Find where the given text appears and provide that cell's center as (x, y) coordinate. 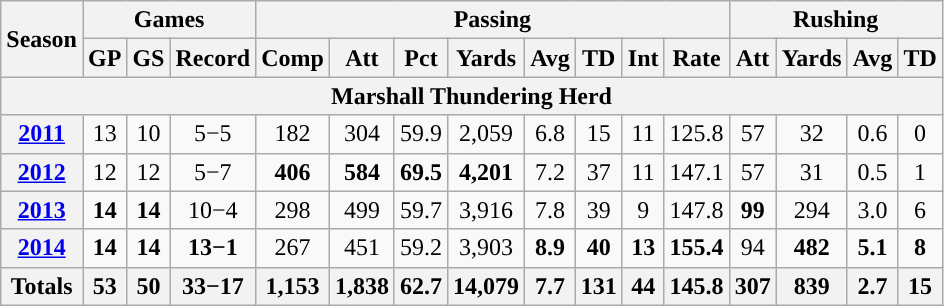
Season (42, 39)
5.1 (872, 248)
298 (293, 210)
8.9 (550, 248)
7.7 (550, 286)
33−17 (213, 286)
406 (293, 172)
10−4 (213, 210)
155.4 (696, 248)
0.6 (872, 134)
267 (293, 248)
147.8 (696, 210)
451 (362, 248)
37 (598, 172)
2.7 (872, 286)
1,838 (362, 286)
44 (643, 286)
2,059 (486, 134)
10 (148, 134)
584 (362, 172)
0 (920, 134)
GS (148, 58)
GP (104, 58)
Int (643, 58)
2014 (42, 248)
50 (148, 286)
5−7 (213, 172)
2012 (42, 172)
13−1 (213, 248)
31 (812, 172)
Comp (293, 58)
99 (752, 210)
69.5 (420, 172)
1,153 (293, 286)
62.7 (420, 286)
5−5 (213, 134)
3,903 (486, 248)
Totals (42, 286)
4,201 (486, 172)
294 (812, 210)
2013 (42, 210)
40 (598, 248)
147.1 (696, 172)
7.8 (550, 210)
3,916 (486, 210)
39 (598, 210)
131 (598, 286)
307 (752, 286)
304 (362, 134)
32 (812, 134)
Pct (420, 58)
Games (168, 20)
2011 (42, 134)
482 (812, 248)
Rushing (836, 20)
59.9 (420, 134)
839 (812, 286)
59.7 (420, 210)
59.2 (420, 248)
3.0 (872, 210)
8 (920, 248)
1 (920, 172)
6 (920, 210)
0.5 (872, 172)
14,079 (486, 286)
182 (293, 134)
7.2 (550, 172)
Record (213, 58)
499 (362, 210)
Marshall Thundering Herd (472, 96)
9 (643, 210)
125.8 (696, 134)
Rate (696, 58)
6.8 (550, 134)
53 (104, 286)
145.8 (696, 286)
Passing (492, 20)
94 (752, 248)
